Output the (X, Y) coordinate of the center of the cell containing the given text.  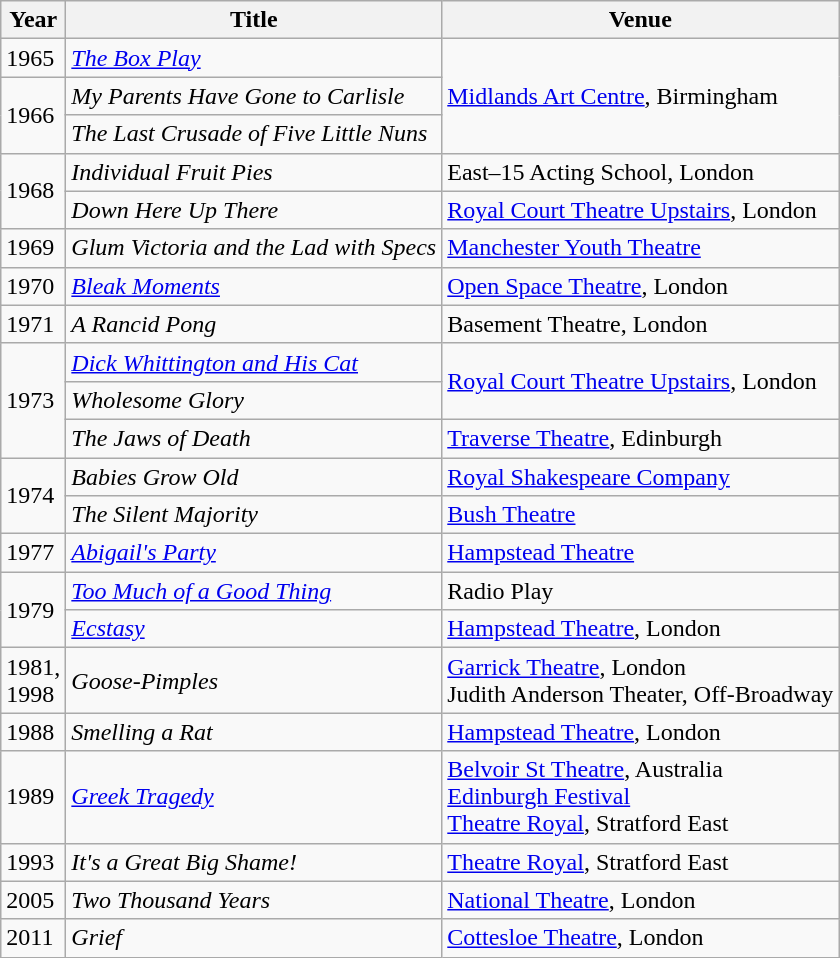
1989 (34, 797)
1965 (34, 58)
1966 (34, 115)
It's a Great Big Shame! (254, 862)
Venue (640, 20)
Open Space Theatre, London (640, 286)
The Jaws of Death (254, 438)
2011 (34, 938)
1973 (34, 400)
1968 (34, 191)
Dick Whittington and His Cat (254, 362)
My Parents Have Gone to Carlisle (254, 96)
Individual Fruit Pies (254, 172)
2005 (34, 900)
Bleak Moments (254, 286)
Smelling a Rat (254, 732)
Bush Theatre (640, 515)
Traverse Theatre, Edinburgh (640, 438)
1969 (34, 248)
1988 (34, 732)
Two Thousand Years (254, 900)
1971 (34, 324)
The Silent Majority (254, 515)
Radio Play (640, 591)
Basement Theatre, London (640, 324)
Hampstead Theatre (640, 553)
Theatre Royal, Stratford East (640, 862)
Babies Grow Old (254, 477)
A Rancid Pong (254, 324)
1981,1998 (34, 680)
Too Much of a Good Thing (254, 591)
Year (34, 20)
Grief (254, 938)
1974 (34, 496)
Ecstasy (254, 629)
East–15 Acting School, London (640, 172)
1977 (34, 553)
Down Here Up There (254, 210)
Wholesome Glory (254, 400)
Goose-Pimples (254, 680)
The Box Play (254, 58)
Manchester Youth Theatre (640, 248)
The Last Crusade of Five Little Nuns (254, 134)
Midlands Art Centre, Birmingham (640, 96)
Royal Shakespeare Company (640, 477)
National Theatre, London (640, 900)
Garrick Theatre, London Judith Anderson Theater, Off-Broadway (640, 680)
Glum Victoria and the Lad with Specs (254, 248)
Cottesloe Theatre, London (640, 938)
Abigail's Party (254, 553)
1993 (34, 862)
Belvoir St Theatre, Australia Edinburgh Festival Theatre Royal, Stratford East (640, 797)
1979 (34, 610)
Title (254, 20)
Greek Tragedy (254, 797)
1970 (34, 286)
